Determine the [X, Y] coordinate at the center of the cell enclosing the given text.  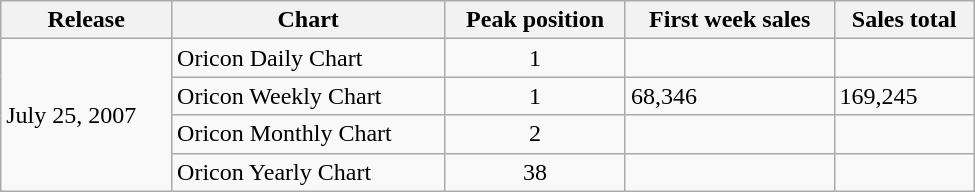
Oricon Weekly Chart [308, 96]
Oricon Monthly Chart [308, 134]
July 25, 2007 [86, 115]
Peak position [536, 20]
Chart [308, 20]
169,245 [904, 96]
38 [536, 172]
Sales total [904, 20]
68,346 [730, 96]
First week sales [730, 20]
2 [536, 134]
Release [86, 20]
Oricon Daily Chart [308, 58]
Oricon Yearly Chart [308, 172]
